Return (x, y) of the center of cell containing provided text 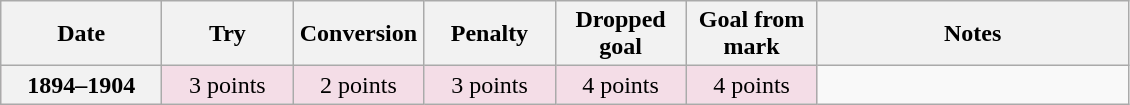
Conversion (358, 34)
Date (82, 34)
Penalty (490, 34)
Dropped goal (620, 34)
1894–1904 (82, 85)
Notes (972, 34)
2 points (358, 85)
Goal from mark (752, 34)
Try (228, 34)
